Return (X, Y) of the center of cell containing provided text 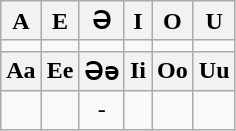
I (138, 21)
Ee (60, 71)
Əə (102, 71)
Ii (138, 71)
- (102, 110)
A (21, 21)
Uu (214, 71)
U (214, 21)
Aa (21, 71)
Oo (173, 71)
O (173, 21)
Ə (102, 21)
E (60, 21)
